Find where the given text appears and provide that cell's center as [x, y] coordinate. 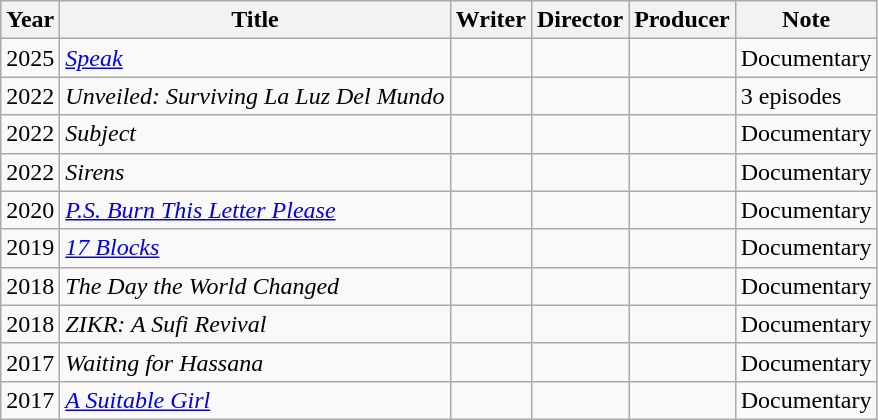
17 Blocks [255, 248]
2025 [30, 58]
Unveiled: Surviving La Luz Del Mundo [255, 96]
A Suitable Girl [255, 400]
2020 [30, 210]
Speak [255, 58]
P.S. Burn This Letter Please [255, 210]
Waiting for Hassana [255, 362]
Note [806, 20]
Writer [490, 20]
2019 [30, 248]
Director [580, 20]
3 episodes [806, 96]
Subject [255, 134]
The Day the World Changed [255, 286]
Producer [682, 20]
Year [30, 20]
ZIKR: A Sufi Revival [255, 324]
Title [255, 20]
Sirens [255, 172]
